Scan for the cell matching the given text and deliver its [X, Y] coordinate at center. 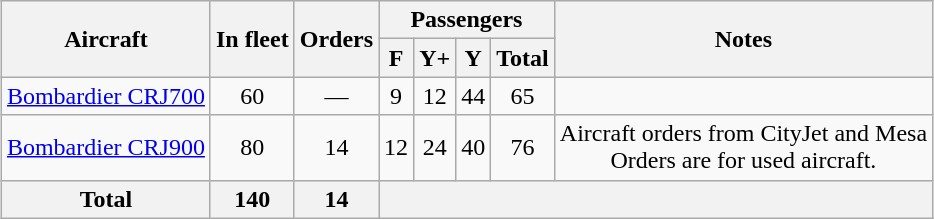
F [396, 58]
9 [396, 96]
Bombardier CRJ900 [106, 148]
Passengers [467, 20]
44 [474, 96]
Aircraft orders from CityJet and MesaOrders are for used aircraft. [743, 148]
Bombardier CRJ700 [106, 96]
— [336, 96]
60 [252, 96]
65 [523, 96]
Y+ [435, 58]
140 [252, 199]
76 [523, 148]
Y [474, 58]
40 [474, 148]
Orders [336, 39]
Aircraft [106, 39]
In fleet [252, 39]
80 [252, 148]
24 [435, 148]
Notes [743, 39]
